Output the (x, y) coordinate of the center of the cell containing the given text.  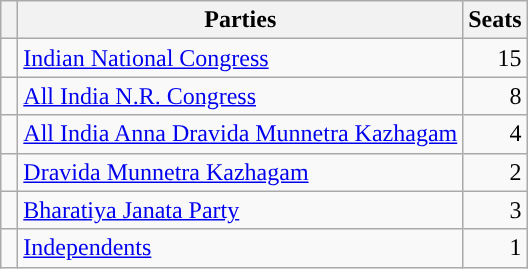
3 (495, 210)
2 (495, 172)
4 (495, 134)
All India N.R. Congress (240, 96)
8 (495, 96)
Dravida Munnetra Kazhagam (240, 172)
Seats (495, 20)
15 (495, 58)
Indian National Congress (240, 58)
All India Anna Dravida Munnetra Kazhagam (240, 134)
1 (495, 248)
Independents (240, 248)
Parties (240, 20)
Bharatiya Janata Party (240, 210)
